Determine the (x, y) coordinate at the center of the cell enclosing the given text.  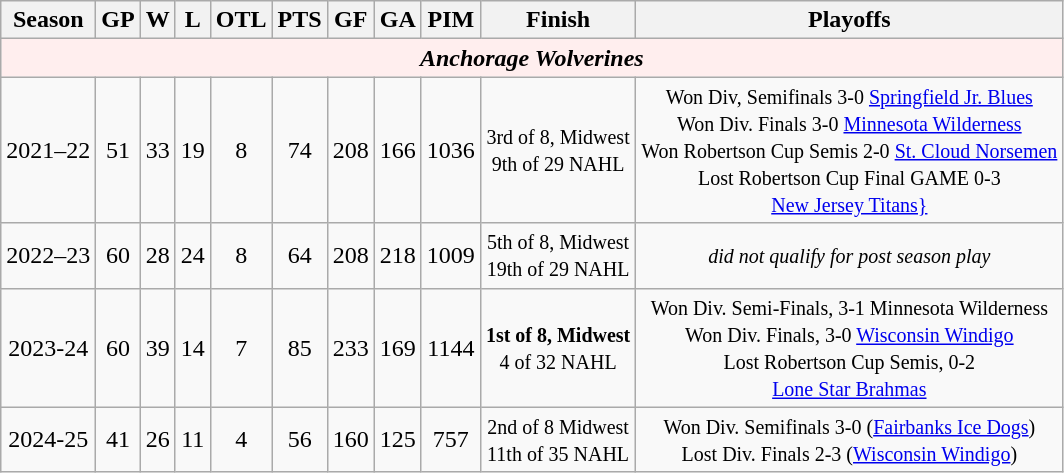
39 (158, 348)
1036 (450, 150)
41 (118, 440)
Finish (558, 20)
169 (398, 348)
1144 (450, 348)
2024-25 (48, 440)
Won Div. Semi-Finals, 3-1 Minnesota Wilderness Won Div. Finals, 3-0 Wisconsin Windigo Lost Robertson Cup Semis, 0-2 Lone Star Brahmas (850, 348)
19 (192, 150)
125 (398, 440)
160 (350, 440)
4 (241, 440)
GF (350, 20)
233 (350, 348)
14 (192, 348)
OTL (241, 20)
7 (241, 348)
Playoffs (850, 20)
PTS (300, 20)
2nd of 8 Midwest11th of 35 NAHL (558, 440)
51 (118, 150)
Season (48, 20)
33 (158, 150)
56 (300, 440)
74 (300, 150)
28 (158, 256)
W (158, 20)
2023-24 (48, 348)
did not qualify for post season play (850, 256)
218 (398, 256)
1st of 8, Midwest4 of 32 NAHL (558, 348)
1009 (450, 256)
166 (398, 150)
85 (300, 348)
64 (300, 256)
11 (192, 440)
PIM (450, 20)
Anchorage Wolverines (532, 58)
2022–23 (48, 256)
3rd of 8, Midwest 9th of 29 NAHL (558, 150)
757 (450, 440)
Won Div. Semifinals 3-0 (Fairbanks Ice Dogs)Lost Div. Finals 2-3 (Wisconsin Windigo) (850, 440)
24 (192, 256)
26 (158, 440)
GP (118, 20)
L (192, 20)
5th of 8, Midwest 19th of 29 NAHL (558, 256)
2021–22 (48, 150)
GA (398, 20)
